Provide the (x, y) coordinate of the cell's center where the given text is located.  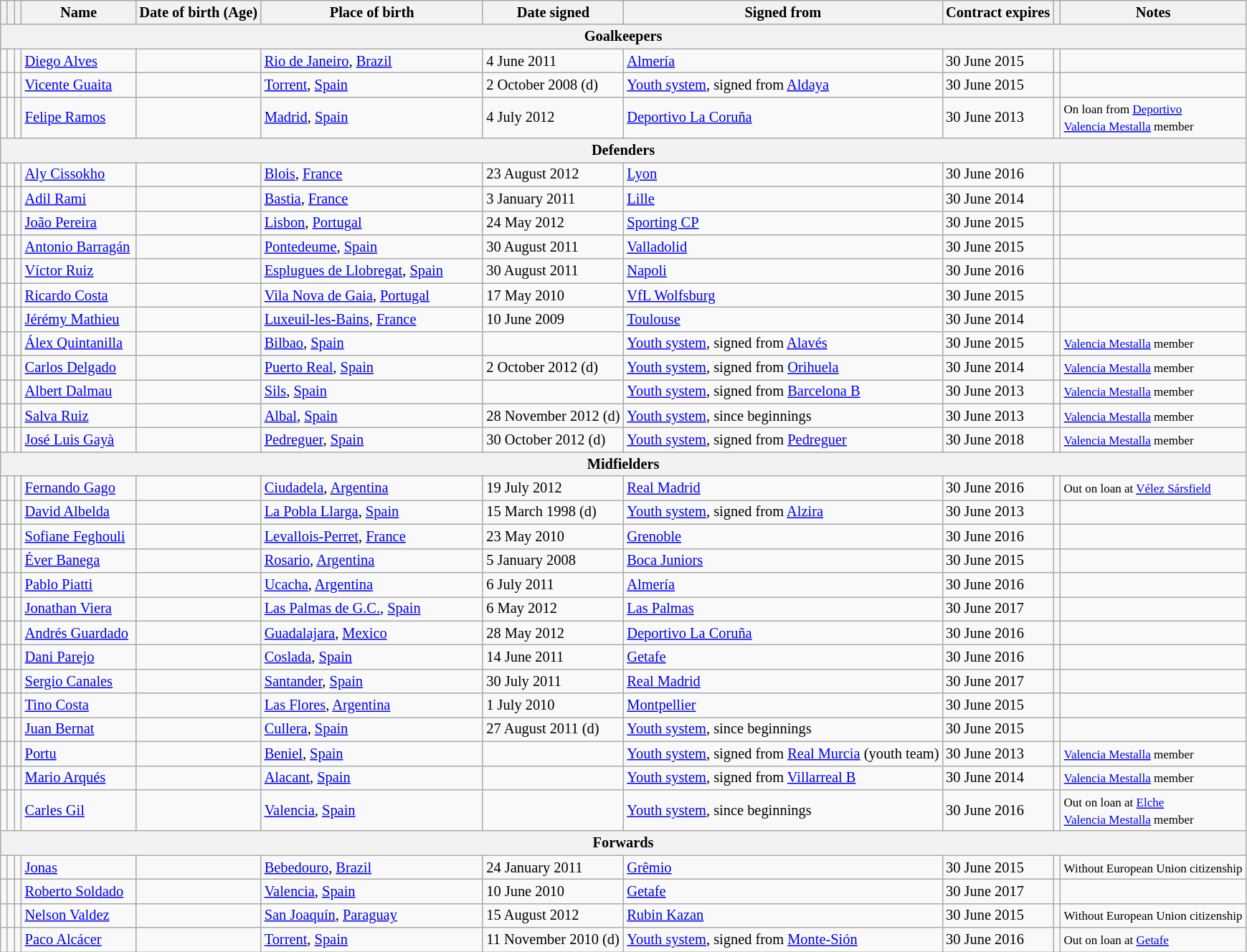
Guadalajara, Mexico (372, 633)
João Pereira (79, 223)
Pontedeume, Spain (372, 247)
Bilbao, Spain (372, 343)
Date signed (553, 12)
4 July 2012 (553, 118)
6 July 2011 (553, 584)
14 June 2011 (553, 657)
30 October 2012 (d) (553, 439)
27 August 2011 (d) (553, 729)
3 January 2011 (553, 199)
Goalkeepers (624, 37)
6 May 2012 (553, 609)
Tino Costa (79, 705)
Boca Juniors (783, 561)
Defenders (624, 151)
Las Palmas (783, 609)
Albert Dalmau (79, 391)
Diego Alves (79, 61)
Bebedouro, Brazil (372, 867)
Coslada, Spain (372, 657)
On loan from DeportivoValencia Mestalla member (1153, 118)
17 May 2010 (553, 295)
Antonio Barragán (79, 247)
Blois, France (372, 174)
Juan Bernat (79, 729)
30 June 2018 (998, 439)
23 August 2012 (553, 174)
2 October 2008 (d) (553, 85)
Youth system, signed from Real Murcia (youth team) (783, 753)
Esplugues de Llobregat, Spain (372, 271)
Pablo Piatti (79, 584)
28 November 2012 (d) (553, 416)
Out on loan at ElcheValencia Mestalla member (1153, 810)
Rio de Janeiro, Brazil (372, 61)
Las Flores, Argentina (372, 705)
Youth system, signed from Monte-Sión (783, 940)
24 May 2012 (553, 223)
Bastia, France (372, 199)
19 July 2012 (553, 488)
Portu (79, 753)
1 July 2010 (553, 705)
24 January 2011 (553, 867)
Valladolid (783, 247)
Álex Quintanilla (79, 343)
Felipe Ramos (79, 118)
Ciudadela, Argentina (372, 488)
Dani Parejo (79, 657)
Beniel, Spain (372, 753)
Montpellier (783, 705)
Midfielders (624, 464)
Toulouse (783, 319)
Rubin Kazan (783, 915)
Pedreguer, Spain (372, 439)
Jérémy Mathieu (79, 319)
San Joaquín, Paraguay (372, 915)
Notes (1153, 12)
15 August 2012 (553, 915)
VfL Wolfsburg (783, 295)
Youth system, signed from Aldaya (783, 85)
Luxeuil-les-Bains, France (372, 319)
Carlos Delgado (79, 368)
30 July 2011 (553, 681)
Vicente Guaita (79, 85)
11 November 2010 (d) (553, 940)
Nelson Valdez (79, 915)
Víctor Ruiz (79, 271)
Sils, Spain (372, 391)
15 March 1998 (d) (553, 512)
Salva Ruiz (79, 416)
Grenoble (783, 536)
Cullera, Spain (372, 729)
10 June 2009 (553, 319)
28 May 2012 (553, 633)
Sporting CP (783, 223)
Out on loan at Vélez Sársfield (1153, 488)
Place of birth (372, 12)
Youth system, signed from Villarreal B (783, 778)
10 June 2010 (553, 891)
Youth system, signed from Barcelona B (783, 391)
Rosario, Argentina (372, 561)
Vila Nova de Gaia, Portugal (372, 295)
Ucacha, Argentina (372, 584)
Santander, Spain (372, 681)
Alacant, Spain (372, 778)
23 May 2010 (553, 536)
Éver Banega (79, 561)
Adil Rami (79, 199)
La Pobla Llarga, Spain (372, 512)
Las Palmas de G.C., Spain (372, 609)
Napoli (783, 271)
Youth system, signed from Alzira (783, 512)
Forwards (624, 843)
2 October 2012 (d) (553, 368)
Albal, Spain (372, 416)
Aly Cissokho (79, 174)
Contract expires (998, 12)
Out on loan at Getafe (1153, 940)
Paco Alcácer (79, 940)
Madrid, Spain (372, 118)
4 June 2011 (553, 61)
Name (79, 12)
Mario Arqués (79, 778)
Youth system, signed from Orihuela (783, 368)
Youth system, signed from Pedreguer (783, 439)
Puerto Real, Spain (372, 368)
Sergio Canales (79, 681)
David Albelda (79, 512)
Lille (783, 199)
Levallois-Perret, France (372, 536)
Lyon (783, 174)
Grêmio (783, 867)
5 January 2008 (553, 561)
Jonas (79, 867)
Signed from (783, 12)
Ricardo Costa (79, 295)
Roberto Soldado (79, 891)
Sofiane Feghouli (79, 536)
Date of birth (Age) (198, 12)
Lisbon, Portugal (372, 223)
Youth system, signed from Alavés (783, 343)
Jonathan Viera (79, 609)
Andrés Guardado (79, 633)
Fernando Gago (79, 488)
José Luis Gayà (79, 439)
Carles Gil (79, 810)
